Provide the (X, Y) coordinate of the cell's center where the given text is located.  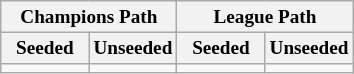
Champions Path (89, 17)
League Path (265, 17)
